Locate the cell with the specified text and output its (x, y) center coordinate. 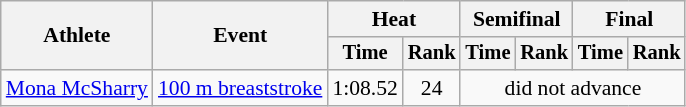
1:08.52 (364, 88)
Heat (394, 19)
Event (240, 36)
100 m breaststroke (240, 88)
24 (432, 88)
Final (629, 19)
Mona McSharry (77, 88)
Semifinal (516, 19)
Athlete (77, 36)
did not advance (572, 88)
